Find where the given text appears and provide that cell's center as (X, Y) coordinate. 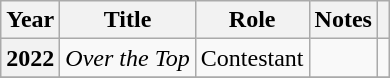
Notes (343, 20)
Title (128, 20)
Over the Top (128, 58)
Contestant (252, 58)
Year (30, 20)
2022 (30, 58)
Role (252, 20)
